For the text-containing cell, return its midpoint in [X, Y] coordinate format. 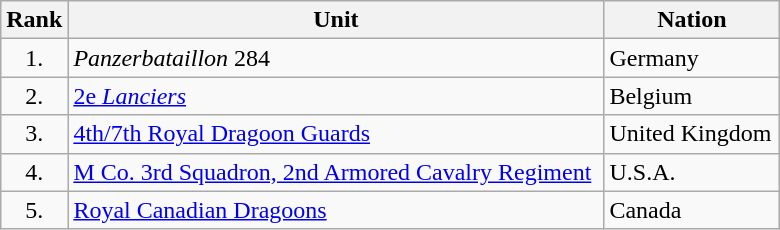
Unit [336, 20]
Germany [692, 58]
3. [34, 134]
Rank [34, 20]
Canada [692, 210]
M Co. 3rd Squadron, 2nd Armored Cavalry Regiment [336, 172]
4. [34, 172]
5. [34, 210]
United Kingdom [692, 134]
1. [34, 58]
U.S.A. [692, 172]
Nation [692, 20]
Panzerbataillon 284 [336, 58]
Belgium [692, 96]
2. [34, 96]
2e Lanciers [336, 96]
Royal Canadian Dragoons [336, 210]
4th/7th Royal Dragoon Guards [336, 134]
